Return (x, y) of the center of cell containing provided text 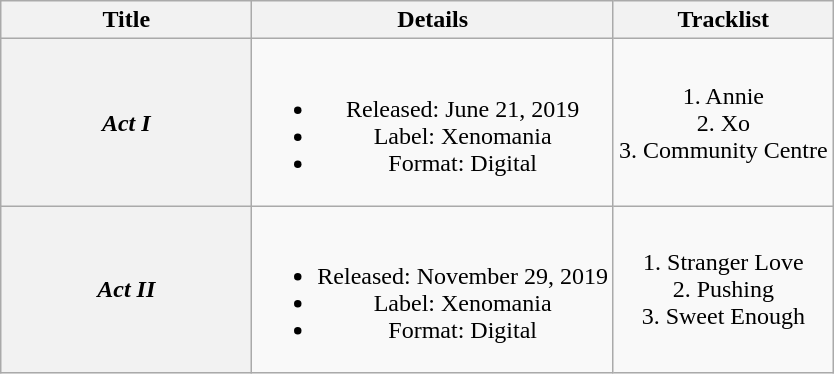
Details (433, 20)
Released: November 29, 2019Label: XenomaniaFormat: Digital (433, 290)
Released: June 21, 2019Label: XenomaniaFormat: Digital (433, 122)
Title (126, 20)
Tracklist (723, 20)
1. Stranger Love2. Pushing3. Sweet Enough (723, 290)
1. Annie2. Xo3. Community Centre (723, 122)
Act I (126, 122)
Act II (126, 290)
